Extract the [X, Y] coordinate from the center of the cell holding the provided text.  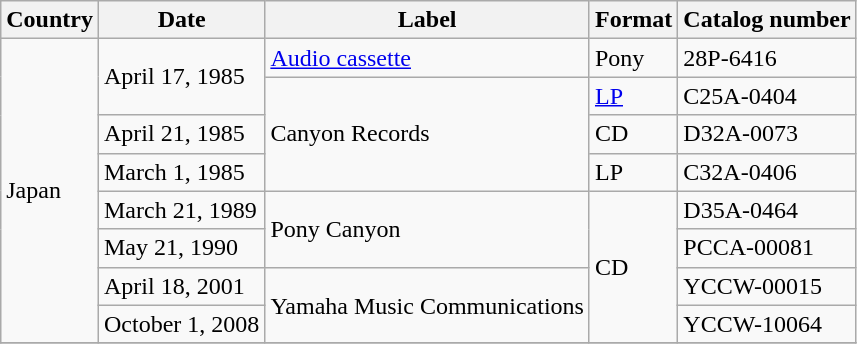
April 21, 1985 [181, 134]
Date [181, 20]
May 21, 1990 [181, 248]
Japan [50, 191]
Country [50, 20]
Label [428, 20]
YCCW-10064 [767, 324]
Catalog number [767, 20]
C25A-0404 [767, 96]
April 17, 1985 [181, 77]
Audio cassette [428, 58]
C32A-0406 [767, 172]
Pony [633, 58]
Format [633, 20]
YCCW-00015 [767, 286]
March 21, 1989 [181, 210]
October 1, 2008 [181, 324]
28P-6416 [767, 58]
March 1, 1985 [181, 172]
D35A-0464 [767, 210]
Yamaha Music Communications [428, 305]
Pony Canyon [428, 229]
Canyon Records [428, 134]
PCCA-00081 [767, 248]
D32A-0073 [767, 134]
April 18, 2001 [181, 286]
